For the text-containing cell, return its midpoint in (X, Y) coordinate format. 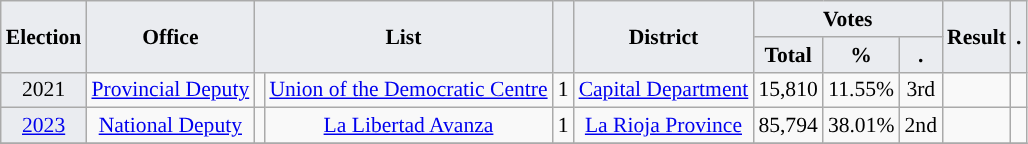
2023 (44, 126)
85,794 (788, 126)
Result (976, 36)
% (862, 55)
Provincial Deputy (170, 90)
Union of the Democratic Centre (408, 90)
La Rioja Province (664, 126)
15,810 (788, 90)
2021 (44, 90)
Total (788, 55)
3rd (922, 90)
Capital Department (664, 90)
La Libertad Avanza (408, 126)
Election (44, 36)
11.55% (862, 90)
Votes (848, 19)
Office (170, 36)
List (403, 36)
38.01% (862, 126)
District (664, 36)
2nd (922, 126)
National Deputy (170, 126)
